Locate the cell with the specified text and output its (x, y) center coordinate. 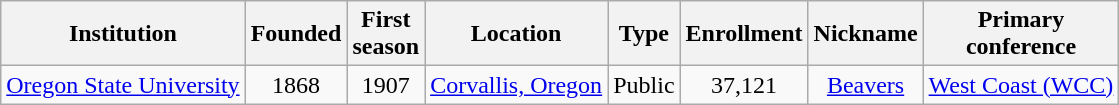
Founded (296, 34)
Location (516, 34)
Firstseason (386, 34)
West Coast (WCC) (1021, 85)
1868 (296, 85)
Oregon State University (123, 85)
Type (644, 34)
Nickname (866, 34)
1907 (386, 85)
Beavers (866, 85)
Enrollment (744, 34)
Corvallis, Oregon (516, 85)
Primaryconference (1021, 34)
Institution (123, 34)
37,121 (744, 85)
Public (644, 85)
